For the text-containing cell, return its midpoint in [x, y] coordinate format. 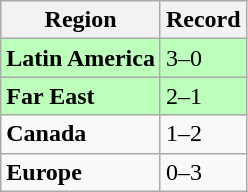
2–1 [203, 96]
Canada [81, 134]
0–3 [203, 172]
Far East [81, 96]
Latin America [81, 58]
Record [203, 20]
Region [81, 20]
3–0 [203, 58]
1–2 [203, 134]
Europe [81, 172]
